From the cell containing the given text, extract its center point as [x, y] coordinate. 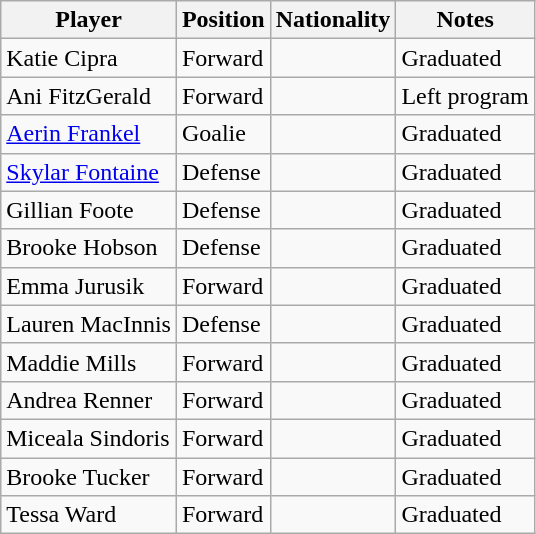
Skylar Fontaine [89, 172]
Nationality [333, 20]
Gillian Foote [89, 210]
Left program [465, 96]
Brooke Hobson [89, 248]
Goalie [223, 134]
Katie Cipra [89, 58]
Andrea Renner [89, 400]
Player [89, 20]
Maddie Mills [89, 362]
Tessa Ward [89, 515]
Lauren MacInnis [89, 324]
Brooke Tucker [89, 477]
Position [223, 20]
Ani FitzGerald [89, 96]
Miceala Sindoris [89, 438]
Emma Jurusik [89, 286]
Notes [465, 20]
Aerin Frankel [89, 134]
